From the cell containing the given text, extract its center point as (X, Y) coordinate. 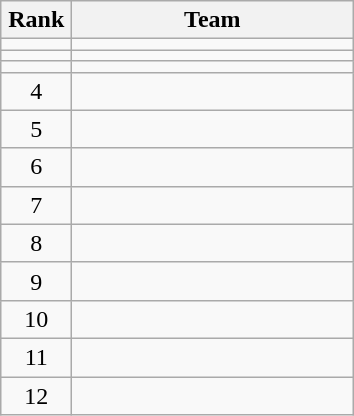
6 (36, 167)
Rank (36, 20)
Team (212, 20)
11 (36, 357)
10 (36, 319)
7 (36, 205)
8 (36, 243)
4 (36, 91)
12 (36, 395)
9 (36, 281)
5 (36, 129)
